Scan for the cell matching the given text and deliver its (x, y) coordinate at center. 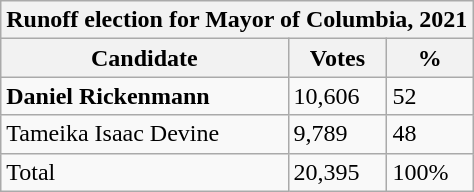
20,395 (338, 172)
52 (430, 96)
Runoff election for Mayor of Columbia, 2021 (237, 20)
10,606 (338, 96)
100% (430, 172)
Total (144, 172)
Votes (338, 58)
9,789 (338, 134)
48 (430, 134)
Tameika Isaac Devine (144, 134)
Daniel Rickenmann (144, 96)
% (430, 58)
Candidate (144, 58)
